Detect which cell encompasses the target text, then output its [x, y] center coordinate. 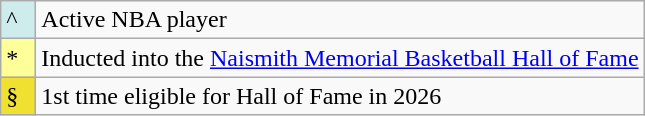
Active NBA player [340, 20]
^ [18, 20]
* [18, 58]
Inducted into the Naismith Memorial Basketball Hall of Fame [340, 58]
§ [18, 96]
1st time eligible for Hall of Fame in 2026 [340, 96]
